From the cell containing the given text, extract its center point as (X, Y) coordinate. 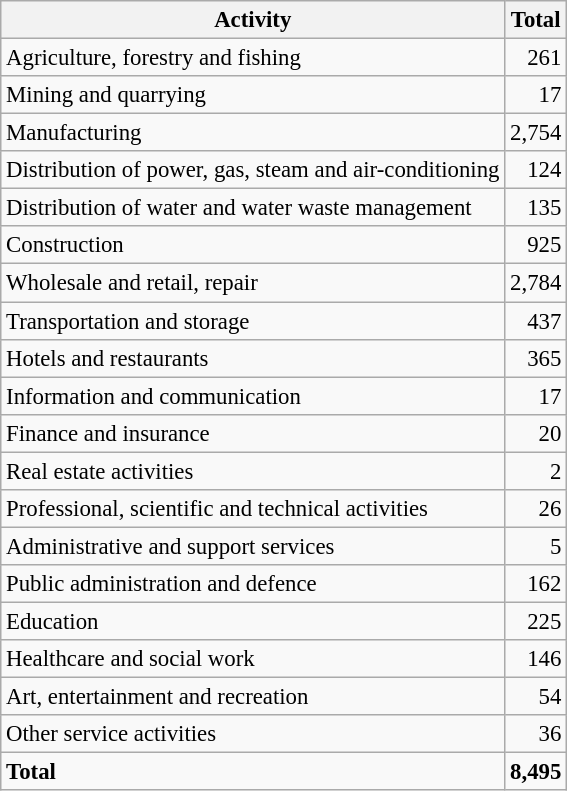
2,784 (536, 283)
437 (536, 321)
Information and communication (253, 396)
Finance and insurance (253, 433)
Art, entertainment and recreation (253, 697)
162 (536, 584)
Manufacturing (253, 133)
2,754 (536, 133)
Hotels and restaurants (253, 358)
Agriculture, forestry and fishing (253, 58)
Construction (253, 245)
Transportation and storage (253, 321)
124 (536, 170)
Wholesale and retail, repair (253, 283)
Activity (253, 20)
20 (536, 433)
146 (536, 659)
Other service activities (253, 734)
225 (536, 621)
36 (536, 734)
Distribution of power, gas, steam and air-conditioning (253, 170)
261 (536, 58)
925 (536, 245)
5 (536, 546)
Public administration and defence (253, 584)
135 (536, 208)
54 (536, 697)
Healthcare and social work (253, 659)
Mining and quarrying (253, 95)
Professional, scientific and technical activities (253, 509)
8,495 (536, 772)
26 (536, 509)
Administrative and support services (253, 546)
365 (536, 358)
Distribution of water and water waste management (253, 208)
Education (253, 621)
2 (536, 471)
Real estate activities (253, 471)
